Output the (X, Y) coordinate of the center of the cell containing the given text.  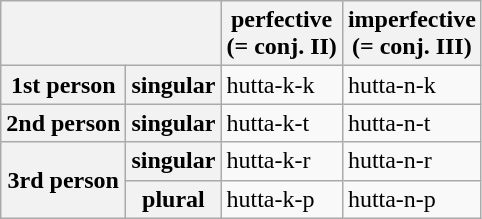
plural (174, 199)
imperfective(= conj. III) (412, 34)
hutta-k-r (282, 161)
hutta-k-t (282, 123)
hutta-n-k (412, 85)
hutta-k-k (282, 85)
2nd person (64, 123)
hutta-n-r (412, 161)
hutta-n-p (412, 199)
perfective(= conj. II) (282, 34)
3rd person (64, 180)
hutta-n-t (412, 123)
hutta-k-p (282, 199)
1st person (64, 85)
